Determine the (x, y) coordinate at the center of the cell enclosing the given text.  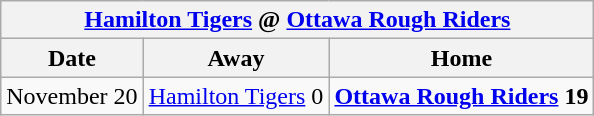
Hamilton Tigers @ Ottawa Rough Riders (298, 20)
Date (72, 58)
Away (236, 58)
November 20 (72, 96)
Home (462, 58)
Ottawa Rough Riders 19 (462, 96)
Hamilton Tigers 0 (236, 96)
